Extract the [X, Y] coordinate from the center of the cell holding the provided text.  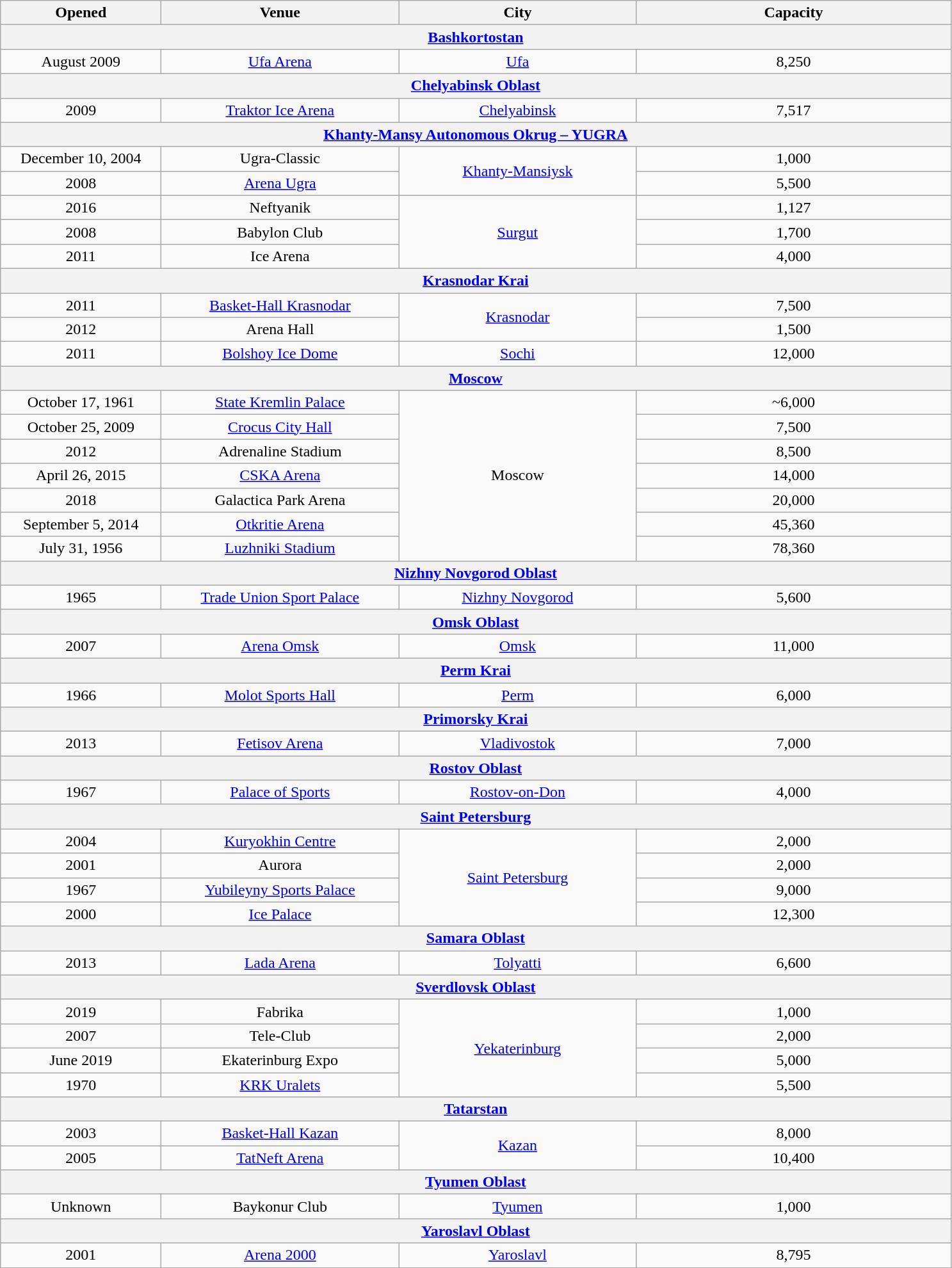
12,300 [794, 914]
10,400 [794, 1158]
Tele-Club [280, 1036]
5,600 [794, 597]
~6,000 [794, 403]
Yubileyny Sports Palace [280, 890]
1,700 [794, 232]
Khanty-Mansy Autonomous Okrug – YUGRA [476, 134]
Kazan [517, 1146]
Arena Ugra [280, 183]
Babylon Club [280, 232]
Ekaterinburg Expo [280, 1060]
Ice Palace [280, 914]
Opened [81, 13]
Palace of Sports [280, 792]
Vladivostok [517, 744]
Ufa Arena [280, 61]
October 25, 2009 [81, 427]
1966 [81, 694]
2004 [81, 841]
2018 [81, 500]
7,000 [794, 744]
2003 [81, 1134]
Adrenaline Stadium [280, 451]
Kuryokhin Centre [280, 841]
7,517 [794, 110]
Arena 2000 [280, 1255]
CSKA Arena [280, 476]
11,000 [794, 646]
Perm [517, 694]
Yekaterinburg [517, 1048]
Fabrika [280, 1011]
8,000 [794, 1134]
Nizhny Novgorod [517, 597]
Basket-Hall Kazan [280, 1134]
1,127 [794, 207]
Rostov-on-Don [517, 792]
Omsk [517, 646]
Ice Arena [280, 256]
1970 [81, 1085]
Trade Union Sport Palace [280, 597]
14,000 [794, 476]
2005 [81, 1158]
Nizhny Novgorod Oblast [476, 573]
Traktor Ice Arena [280, 110]
Rostov Oblast [476, 768]
Krasnodar Krai [476, 280]
Tolyatti [517, 963]
2000 [81, 914]
Arena Hall [280, 330]
Tyumen [517, 1207]
Tatarstan [476, 1109]
Capacity [794, 13]
Crocus City Hall [280, 427]
6,600 [794, 963]
1965 [81, 597]
5,000 [794, 1060]
8,500 [794, 451]
State Kremlin Palace [280, 403]
August 2009 [81, 61]
Basket-Hall Krasnodar [280, 305]
Arena Omsk [280, 646]
Samara Oblast [476, 938]
Ugra-Classic [280, 159]
Lada Arena [280, 963]
Luzhniki Stadium [280, 549]
Baykonur Club [280, 1207]
July 31, 1956 [81, 549]
June 2019 [81, 1060]
Khanty-Mansiysk [517, 171]
6,000 [794, 694]
Bolshoy Ice Dome [280, 354]
Sverdlovsk Oblast [476, 987]
April 26, 2015 [81, 476]
Chelyabinsk [517, 110]
September 5, 2014 [81, 524]
Primorsky Krai [476, 719]
Omsk Oblast [476, 622]
Venue [280, 13]
Tyumen Oblast [476, 1182]
2019 [81, 1011]
2016 [81, 207]
Galactica Park Arena [280, 500]
8,795 [794, 1255]
Neftyanik [280, 207]
TatNeft Arena [280, 1158]
Bashkortostan [476, 37]
Unknown [81, 1207]
October 17, 1961 [81, 403]
Fetisov Arena [280, 744]
Chelyabinsk Oblast [476, 86]
Yaroslavl [517, 1255]
1,500 [794, 330]
Yaroslavl Oblast [476, 1231]
78,360 [794, 549]
Surgut [517, 232]
8,250 [794, 61]
Molot Sports Hall [280, 694]
Krasnodar [517, 317]
Otkritie Arena [280, 524]
Ufa [517, 61]
12,000 [794, 354]
20,000 [794, 500]
December 10, 2004 [81, 159]
City [517, 13]
KRK Uralets [280, 1085]
Aurora [280, 865]
Sochi [517, 354]
2009 [81, 110]
45,360 [794, 524]
Perm Krai [476, 670]
9,000 [794, 890]
